Provide the [X, Y] coordinate of the cell's center where the given text is located.  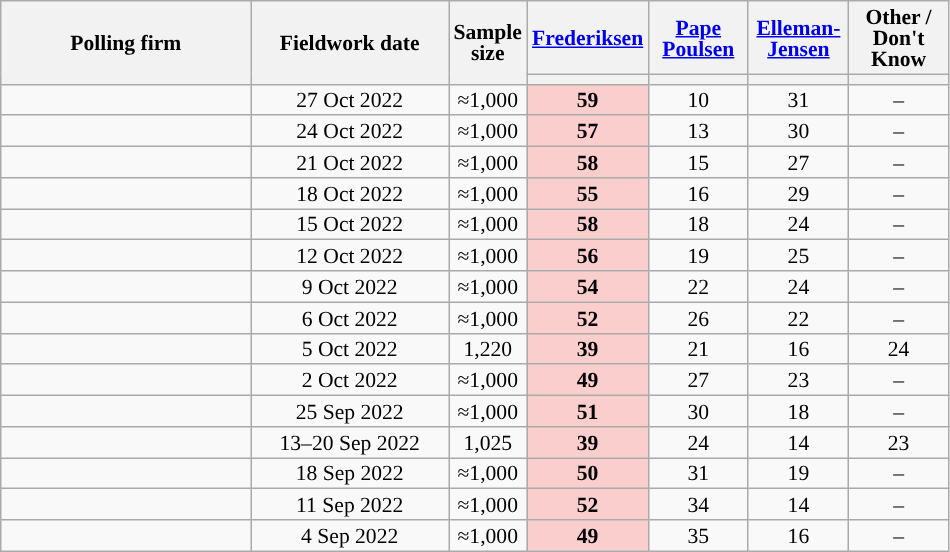
13–20 Sep 2022 [350, 442]
50 [588, 474]
11 Sep 2022 [350, 504]
34 [698, 504]
2 Oct 2022 [350, 380]
Polling firm [126, 42]
29 [798, 194]
5 Oct 2022 [350, 348]
54 [588, 286]
12 Oct 2022 [350, 256]
1,025 [487, 442]
21 [698, 348]
18 Sep 2022 [350, 474]
15 Oct 2022 [350, 224]
35 [698, 536]
21 Oct 2022 [350, 162]
56 [588, 256]
Fieldwork date [350, 42]
57 [588, 132]
Frederiksen [588, 38]
Elleman-Jensen [798, 38]
1,220 [487, 348]
13 [698, 132]
26 [698, 318]
6 Oct 2022 [350, 318]
9 Oct 2022 [350, 286]
24 Oct 2022 [350, 132]
4 Sep 2022 [350, 536]
51 [588, 412]
27 Oct 2022 [350, 100]
Pape Poulsen [698, 38]
Samplesize [487, 42]
59 [588, 100]
55 [588, 194]
18 Oct 2022 [350, 194]
15 [698, 162]
25 Sep 2022 [350, 412]
10 [698, 100]
25 [798, 256]
Other / Don't Know [898, 38]
